From the cell containing the given text, extract its center point as [X, Y] coordinate. 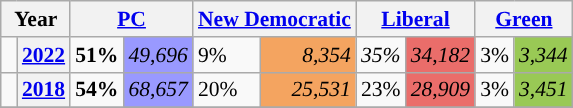
49,696 [158, 55]
Liberal [416, 19]
35% [381, 55]
28,909 [440, 90]
51% [96, 55]
68,657 [158, 90]
8,354 [308, 55]
Year [36, 19]
Green [524, 19]
3,451 [544, 90]
25,531 [308, 90]
9% [227, 55]
54% [96, 90]
2018 [44, 90]
20% [227, 90]
23% [381, 90]
2022 [44, 55]
34,182 [440, 55]
New Democratic [274, 19]
PC [132, 19]
3,344 [544, 55]
